Detect which cell encompasses the target text, then output its [x, y] center coordinate. 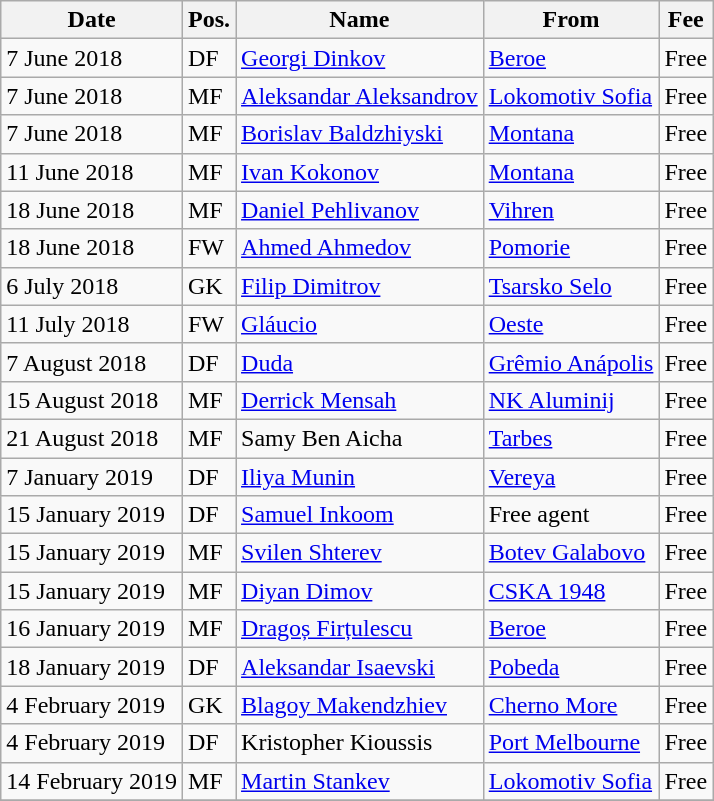
Samuel Inkoom [360, 515]
Derrick Mensah [360, 400]
15 August 2018 [92, 400]
7 January 2019 [92, 477]
Samy Ben Aicha [360, 438]
Free agent [571, 515]
Aleksandar Aleksandrov [360, 96]
Port Melbourne [571, 743]
Aleksandar Isaevski [360, 667]
Fee [686, 20]
Name [360, 20]
Pos. [208, 20]
Pomorie [571, 248]
Tsarsko Selo [571, 286]
11 July 2018 [92, 324]
Ahmed Ahmedov [360, 248]
6 July 2018 [92, 286]
Vihren [571, 210]
From [571, 20]
Date [92, 20]
14 February 2019 [92, 781]
18 January 2019 [92, 667]
CSKA 1948 [571, 591]
Botev Galabovo [571, 553]
NK Aluminij [571, 400]
Filip Dimitrov [360, 286]
Grêmio Anápolis [571, 362]
Blagoy Makendzhiev [360, 705]
11 June 2018 [92, 172]
Borislav Baldzhiyski [360, 134]
Kristopher Kioussis [360, 743]
Daniel Pehlivanov [360, 210]
Vereya [571, 477]
Duda [360, 362]
16 January 2019 [92, 629]
Georgi Dinkov [360, 58]
Iliya Munin [360, 477]
Martin Stankev [360, 781]
Ivan Kokonov [360, 172]
7 August 2018 [92, 362]
Gláucio [360, 324]
Cherno More [571, 705]
Oeste [571, 324]
Pobeda [571, 667]
21 August 2018 [92, 438]
Tarbes [571, 438]
Diyan Dimov [360, 591]
Dragoș Firțulescu [360, 629]
Svilen Shterev [360, 553]
